From the cell containing the given text, extract its center point as (x, y) coordinate. 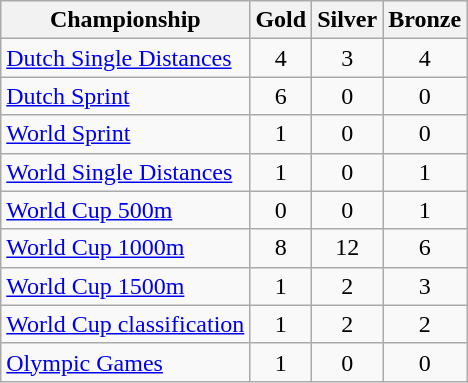
Championship (126, 20)
Dutch Single Distances (126, 58)
World Cup 1500m (126, 286)
World Single Distances (126, 172)
Dutch Sprint (126, 96)
World Sprint (126, 134)
Bronze (425, 20)
Olympic Games (126, 362)
12 (348, 248)
Gold (281, 20)
8 (281, 248)
Silver (348, 20)
World Cup 500m (126, 210)
World Cup 1000m (126, 248)
World Cup classification (126, 324)
